Output the [x, y] coordinate of the center of the cell containing the given text.  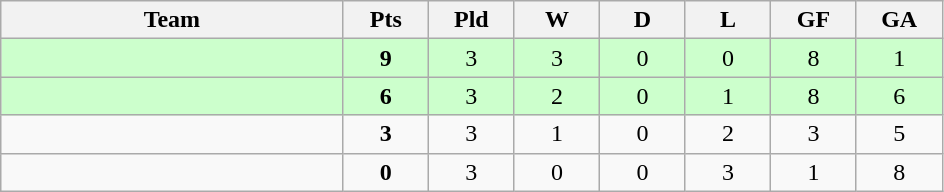
GA [899, 20]
D [643, 20]
Pts [386, 20]
L [728, 20]
W [557, 20]
GF [814, 20]
Team [172, 20]
Pld [472, 20]
5 [899, 134]
9 [386, 58]
